For the text-containing cell, return its midpoint in (x, y) coordinate format. 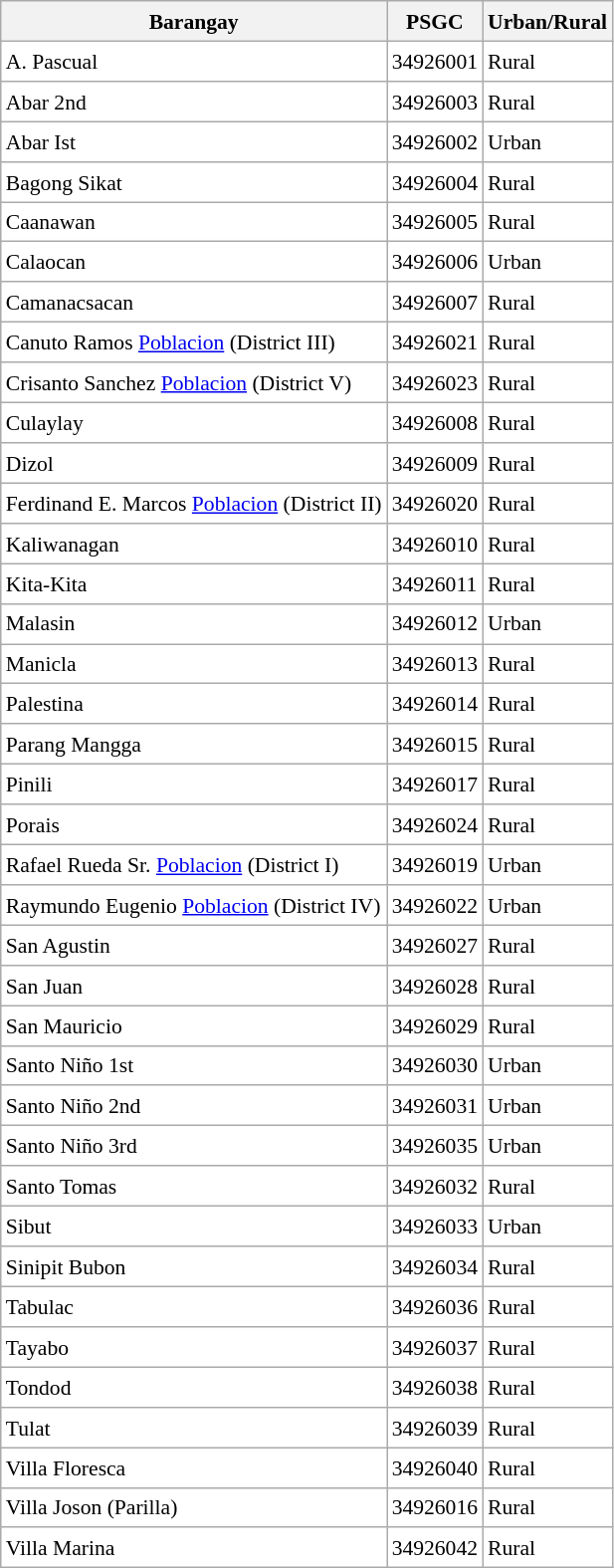
34926003 (435, 102)
Santo Niño 1st (194, 1065)
Parang Mangga (194, 745)
San Juan (194, 986)
34926016 (435, 1507)
34926005 (435, 222)
Abar 2nd (194, 102)
Kaliwanagan (194, 544)
34926009 (435, 463)
Sibut (194, 1227)
34926030 (435, 1065)
PSGC (435, 21)
Villa Floresca (194, 1467)
34926002 (435, 141)
Malasin (194, 624)
34926040 (435, 1467)
34926028 (435, 986)
34926006 (435, 262)
Dizol (194, 463)
Porais (194, 824)
Santo Niño 3rd (194, 1146)
Bagong Sikat (194, 182)
34926027 (435, 945)
34926007 (435, 303)
34926015 (435, 745)
34926038 (435, 1387)
34926012 (435, 624)
Palestina (194, 704)
34926013 (435, 664)
34926001 (435, 62)
34926031 (435, 1106)
34926039 (435, 1428)
A. Pascual (194, 62)
34926036 (435, 1307)
34926004 (435, 182)
Calaocan (194, 262)
Caanawan (194, 222)
34926008 (435, 423)
34926034 (435, 1266)
34926022 (435, 905)
Ferdinand E. Marcos Poblacion (District II) (194, 503)
Sinipit Bubon (194, 1266)
34926014 (435, 704)
34926019 (435, 865)
Manicla (194, 664)
Raymundo Eugenio Poblacion (District IV) (194, 905)
34926035 (435, 1146)
Pinili (194, 784)
Villa Marina (194, 1548)
34926010 (435, 544)
34926033 (435, 1227)
Tondod (194, 1387)
34926017 (435, 784)
Tayabo (194, 1347)
34926011 (435, 583)
Culaylay (194, 423)
34926020 (435, 503)
Abar Ist (194, 141)
34926024 (435, 824)
Tabulac (194, 1307)
Santo Niño 2nd (194, 1106)
Villa Joson (Parilla) (194, 1507)
Barangay (194, 21)
Crisanto Sanchez Poblacion (District V) (194, 382)
34926037 (435, 1347)
Tulat (194, 1428)
San Mauricio (194, 1025)
34926021 (435, 342)
Rafael Rueda Sr. Poblacion (District I) (194, 865)
Kita-Kita (194, 583)
Canuto Ramos Poblacion (District III) (194, 342)
34926032 (435, 1187)
34926042 (435, 1548)
34926023 (435, 382)
Camanacsacan (194, 303)
34926029 (435, 1025)
San Agustin (194, 945)
Santo Tomas (194, 1187)
Urban/Rural (547, 21)
